Return the [X, Y] coordinate for the center point of the cell that contains the specified text.  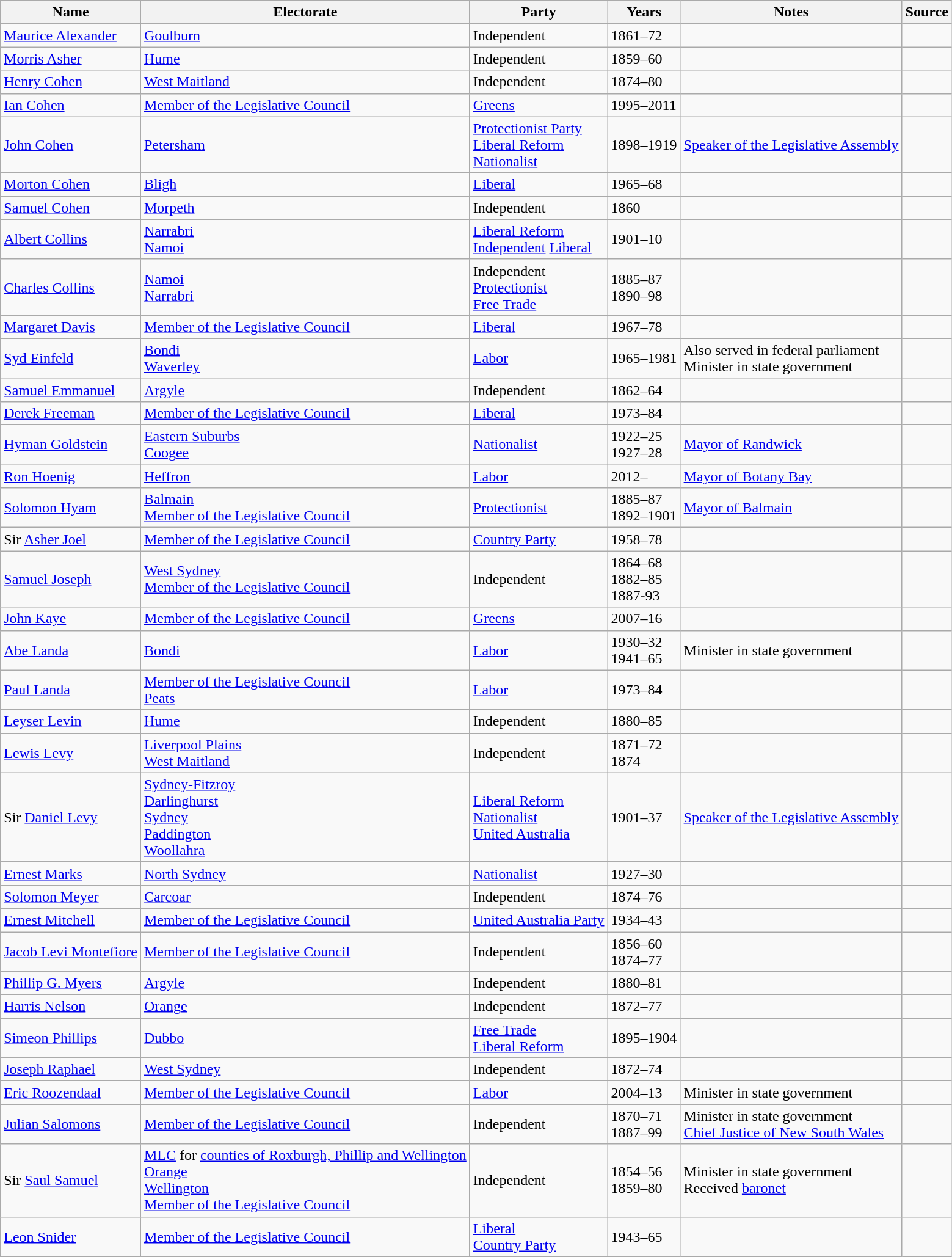
Solomon Meyer [71, 897]
Bondi [305, 650]
Minister in state governmentReceived baronet [791, 1180]
Petersham [305, 145]
Source [927, 12]
Mayor of Balmain [791, 508]
Leon Snider [71, 1236]
1880–81 [644, 983]
Phillip G. Myers [71, 983]
LiberalCountry Party [539, 1236]
West SydneyMember of the Legislative Council [305, 579]
1864–681882–851887-93 [644, 579]
Years [644, 12]
Protectionist [539, 508]
Julian Salomons [71, 1124]
Morpeth [305, 208]
Electorate [305, 12]
Free TradeLiberal Reform [539, 1038]
Bligh [305, 184]
Morris Asher [71, 59]
Margaret Davis [71, 327]
Joseph Raphael [71, 1069]
Harris Nelson [71, 1007]
1922–251927–28 [644, 445]
1854–561859–80 [644, 1180]
1872–74 [644, 1069]
1871–721874 [644, 752]
Sir Saul Samuel [71, 1180]
John Kaye [71, 619]
Liberal ReformIndependent Liberal [539, 239]
NarrabriNamoi [305, 239]
Dubbo [305, 1038]
John Cohen [71, 145]
Samuel Emmanuel [71, 390]
Minister in state governmentChief Justice of New South Wales [791, 1124]
1965–1981 [644, 358]
Samuel Joseph [71, 579]
Charles Collins [71, 287]
2012– [644, 476]
Simeon Phillips [71, 1038]
1958–78 [644, 539]
Derek Freeman [71, 414]
1859–60 [644, 59]
1901–10 [644, 239]
Jacob Levi Montefiore [71, 952]
Sir Daniel Levy [71, 817]
1860 [644, 208]
1898–1919 [644, 145]
1901–37 [644, 817]
Henry Cohen [71, 82]
Goulburn [305, 35]
Orange [305, 1007]
Eastern SuburbsCoogee [305, 445]
Hyman Goldstein [71, 445]
1862–64 [644, 390]
1872–77 [644, 1007]
2004–13 [644, 1093]
1874–80 [644, 82]
West Maitland [305, 82]
Lewis Levy [71, 752]
Name [71, 12]
Protectionist PartyLiberal ReformNationalist [539, 145]
Country Party [539, 539]
Member of the Legislative CouncilPeats [305, 690]
1861–72 [644, 35]
Also served in federal parliamentMinister in state government [791, 358]
1885–871890–98 [644, 287]
Mayor of Botany Bay [791, 476]
IndependentProtectionistFree Trade [539, 287]
Ian Cohen [71, 105]
Ernest Marks [71, 873]
Sydney-FitzroyDarlinghurstSydneyPaddingtonWoollahra [305, 817]
Maurice Alexander [71, 35]
1885–871892–1901 [644, 508]
Abe Landa [71, 650]
Mayor of Randwick [791, 445]
1995–2011 [644, 105]
Notes [791, 12]
2007–16 [644, 619]
Eric Roozendaal [71, 1093]
1895–1904 [644, 1038]
1930–321941–65 [644, 650]
1967–78 [644, 327]
Sir Asher Joel [71, 539]
Leyser Levin [71, 721]
Morton Cohen [71, 184]
BondiWaverley [305, 358]
Syd Einfeld [71, 358]
1880–85 [644, 721]
Ernest Mitchell [71, 920]
North Sydney [305, 873]
1927–30 [644, 873]
Ron Hoenig [71, 476]
1856–601874–77 [644, 952]
1965–68 [644, 184]
United Australia Party [539, 920]
1943–65 [644, 1236]
West Sydney [305, 1069]
Liberal ReformNationalistUnited Australia [539, 817]
MLC for counties of Roxburgh, Phillip and WellingtonOrangeWellingtonMember of the Legislative Council [305, 1180]
1870–711887–99 [644, 1124]
Albert Collins [71, 239]
1934–43 [644, 920]
Paul Landa [71, 690]
1874–76 [644, 897]
Samuel Cohen [71, 208]
Liverpool PlainsWest Maitland [305, 752]
Solomon Hyam [71, 508]
Carcoar [305, 897]
Heffron [305, 476]
BalmainMember of the Legislative Council [305, 508]
NamoiNarrabri [305, 287]
Party [539, 12]
